Identify which cell holds the provided text, then report its (X, Y) central coordinate. 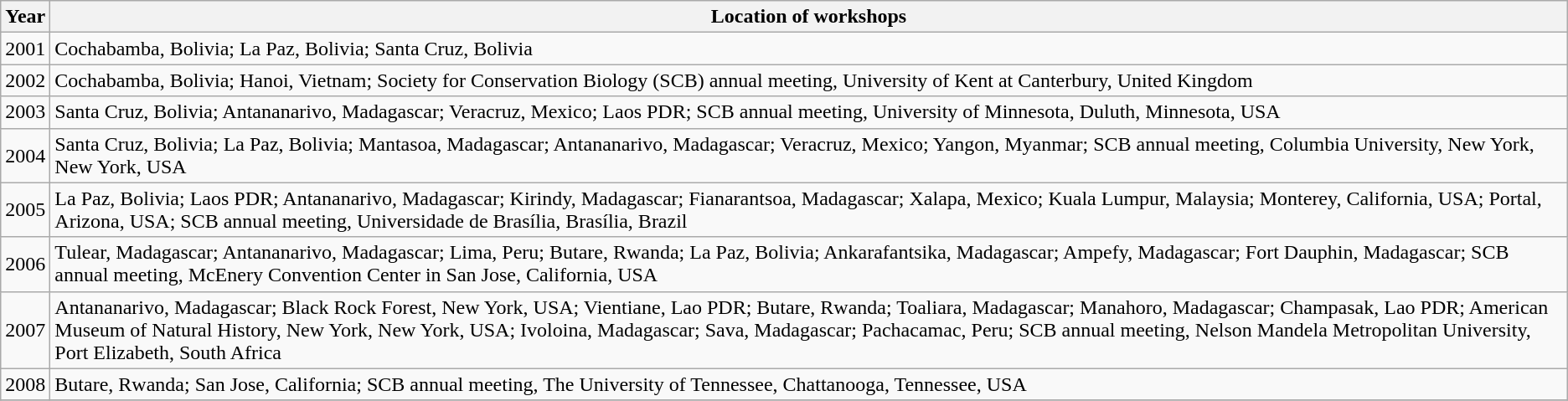
Cochabamba, Bolivia; La Paz, Bolivia; Santa Cruz, Bolivia (809, 49)
2005 (25, 209)
Location of workshops (809, 17)
2008 (25, 384)
Butare, Rwanda; San Jose, California; SCB annual meeting, The University of Tennessee, Chattanooga, Tennessee, USA (809, 384)
2006 (25, 265)
Santa Cruz, Bolivia; Antananarivo, Madagascar; Veracruz, Mexico; Laos PDR; SCB annual meeting, University of Minnesota, Duluth, Minnesota, USA (809, 112)
Cochabamba, Bolivia; Hanoi, Vietnam; Society for Conservation Biology (SCB) annual meeting, University of Kent at Canterbury, United Kingdom (809, 80)
2004 (25, 156)
2002 (25, 80)
2001 (25, 49)
Year (25, 17)
2003 (25, 112)
2007 (25, 330)
